Determine the (X, Y) coordinate at the center of the cell enclosing the given text.  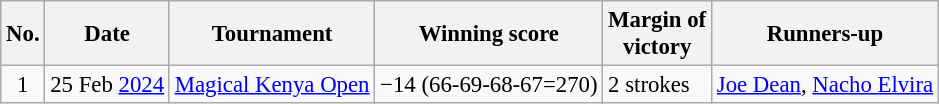
Magical Kenya Open (272, 85)
Runners-up (824, 34)
No. (23, 34)
Tournament (272, 34)
1 (23, 85)
2 strokes (658, 85)
25 Feb 2024 (107, 85)
Winning score (489, 34)
Margin ofvictory (658, 34)
Date (107, 34)
−14 (66-69-68-67=270) (489, 85)
Joe Dean, Nacho Elvira (824, 85)
